Detect which cell encompasses the target text, then output its [X, Y] center coordinate. 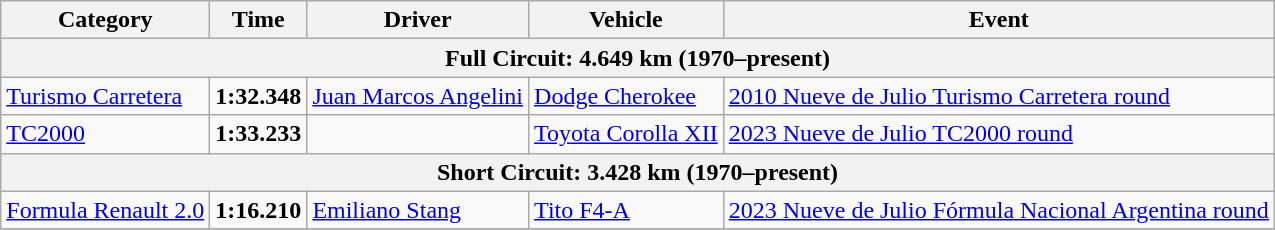
1:32.348 [258, 96]
1:16.210 [258, 210]
TC2000 [106, 134]
2023 Nueve de Julio TC2000 round [998, 134]
Juan Marcos Angelini [418, 96]
Event [998, 20]
Short Circuit: 3.428 km (1970–present) [638, 172]
Emiliano Stang [418, 210]
Turismo Carretera [106, 96]
Time [258, 20]
Tito F4-A [626, 210]
Dodge Cherokee [626, 96]
Category [106, 20]
1:33.233 [258, 134]
Driver [418, 20]
Formula Renault 2.0 [106, 210]
2023 Nueve de Julio Fórmula Nacional Argentina round [998, 210]
Vehicle [626, 20]
Toyota Corolla XII [626, 134]
Full Circuit: 4.649 km (1970–present) [638, 58]
2010 Nueve de Julio Turismo Carretera round [998, 96]
